Provide the [x, y] coordinate of the cell's center where the given text is located.  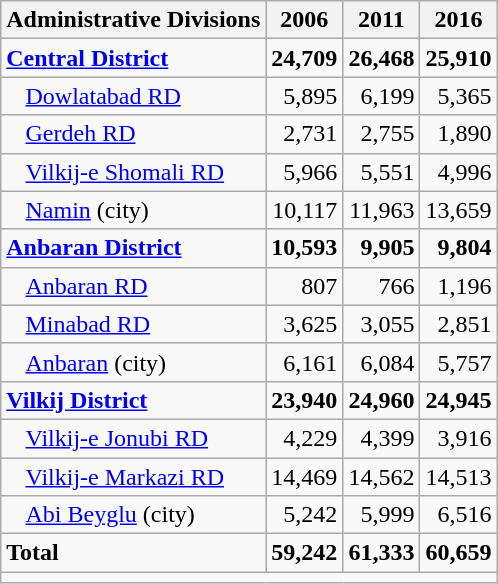
2011 [382, 20]
Anbaran (city) [134, 362]
Vilkij-e Markazi RD [134, 477]
4,229 [304, 438]
13,659 [458, 210]
5,999 [382, 515]
766 [382, 286]
3,625 [304, 324]
60,659 [458, 553]
2,731 [304, 134]
Central District [134, 58]
2,755 [382, 134]
1,196 [458, 286]
Vilkij-e Shomali RD [134, 172]
Abi Beyglu (city) [134, 515]
14,469 [304, 477]
10,593 [304, 248]
9,804 [458, 248]
Vilkij-e Jonubi RD [134, 438]
5,895 [304, 96]
Anbaran District [134, 248]
4,996 [458, 172]
Minabad RD [134, 324]
6,199 [382, 96]
9,905 [382, 248]
25,910 [458, 58]
6,516 [458, 515]
5,242 [304, 515]
10,117 [304, 210]
6,084 [382, 362]
24,960 [382, 400]
Namin (city) [134, 210]
Gerdeh RD [134, 134]
24,709 [304, 58]
Dowlatabad RD [134, 96]
807 [304, 286]
1,890 [458, 134]
23,940 [304, 400]
Vilkij District [134, 400]
Anbaran RD [134, 286]
14,513 [458, 477]
26,468 [382, 58]
4,399 [382, 438]
14,562 [382, 477]
5,966 [304, 172]
5,365 [458, 96]
2016 [458, 20]
2,851 [458, 324]
2006 [304, 20]
24,945 [458, 400]
Total [134, 553]
5,757 [458, 362]
3,055 [382, 324]
59,242 [304, 553]
5,551 [382, 172]
11,963 [382, 210]
3,916 [458, 438]
6,161 [304, 362]
61,333 [382, 553]
Administrative Divisions [134, 20]
